From the cell containing the given text, extract its center point as [X, Y] coordinate. 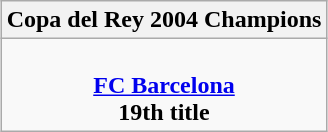
FC Barcelona 19th title [164, 85]
Copa del Rey 2004 Champions [164, 20]
